Extract the (X, Y) coordinate from the center of the cell holding the provided text.  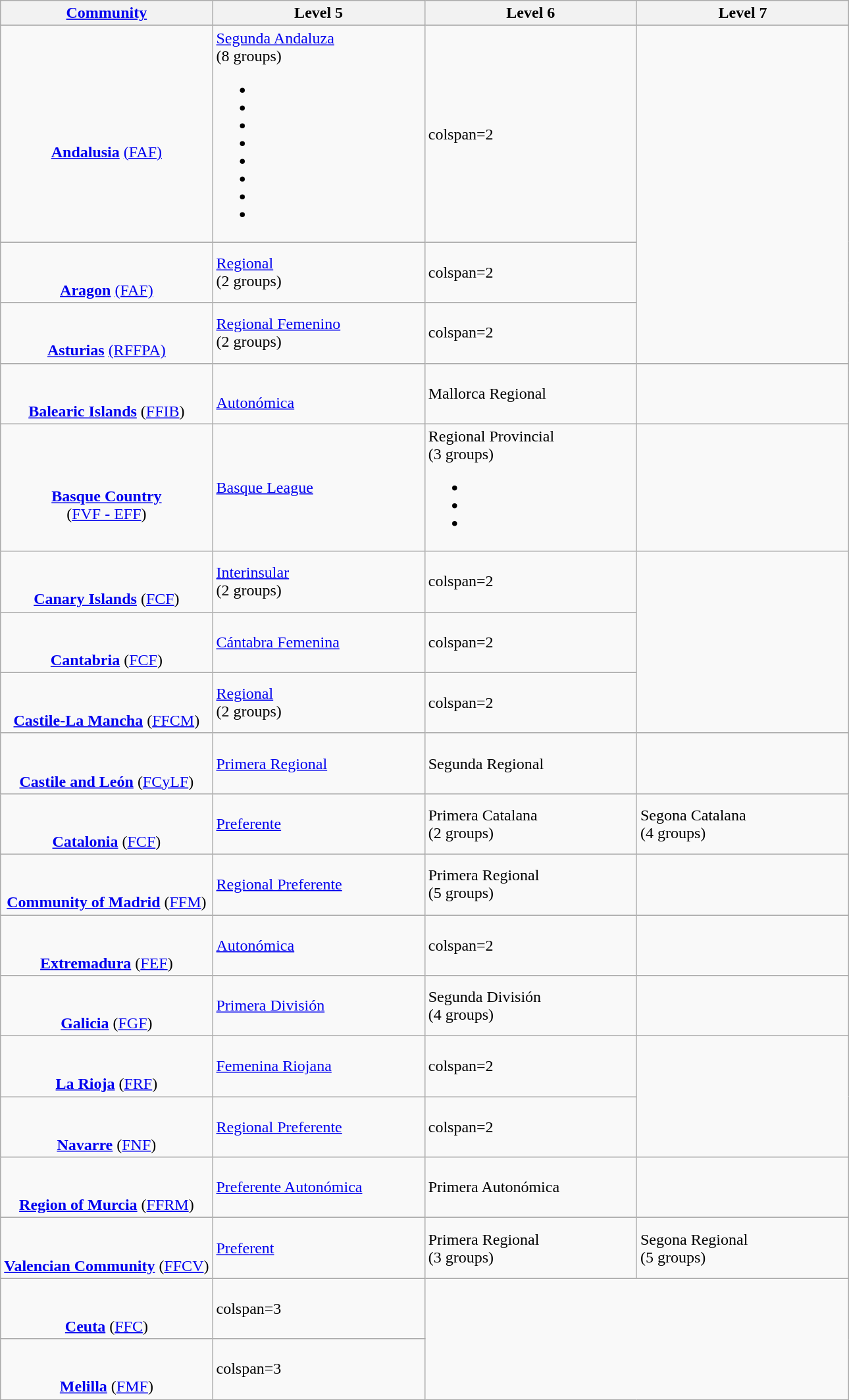
Cantabria (FCF) (107, 642)
Navarre (FNF) (107, 1127)
Valencian Community (FFCV) (107, 1248)
Basque Country (FVF - EFF) (107, 488)
Region of Murcia (FFRM) (107, 1187)
Ceuta (FFC) (107, 1309)
Level 7 (742, 13)
Melilla (FMF) (107, 1369)
Segunda División(4 groups) (530, 1006)
Femenina Riojana (319, 1066)
Preferente (319, 824)
Segunda Andaluza(8 groups) (319, 134)
Segona Regional(5 groups) (742, 1248)
Castile-La Mancha (FFCM) (107, 703)
Primera Autonómica (530, 1187)
Interinsular(2 groups) (319, 582)
Asturias (RFFPA) (107, 333)
Regional Provincial(3 groups) (530, 488)
Primera Regional(3 groups) (530, 1248)
Primera División (319, 1006)
Segona Catalana(4 groups) (742, 824)
Andalusia (FAF) (107, 134)
Extremadura (FEF) (107, 945)
Level 6 (530, 13)
Community (107, 13)
Primera Regional(5 groups) (530, 884)
Preferent (319, 1248)
Primera Catalana(2 groups) (530, 824)
Mallorca Regional (530, 393)
Galicia (FGF) (107, 1006)
Community of Madrid (FFM) (107, 884)
Catalonia (FCF) (107, 824)
Level 5 (319, 13)
Regional Femenino(2 groups) (319, 333)
Segunda Regional (530, 763)
Cántabra Femenina (319, 642)
Castile and León (FCyLF) (107, 763)
Preferente Autonómica (319, 1187)
Primera Regional (319, 763)
La Rioja (FRF) (107, 1066)
Aragon (FAF) (107, 272)
Basque League (319, 488)
Canary Islands (FCF) (107, 582)
Balearic Islands (FFIB) (107, 393)
